Return the [X, Y] coordinate for the center point of the cell that contains the specified text.  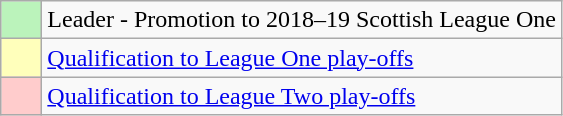
Qualification to League One play-offs [302, 58]
Leader - Promotion to 2018–19 Scottish League One [302, 20]
Qualification to League Two play-offs [302, 96]
